Scan for the cell matching the given text and deliver its [x, y] coordinate at center. 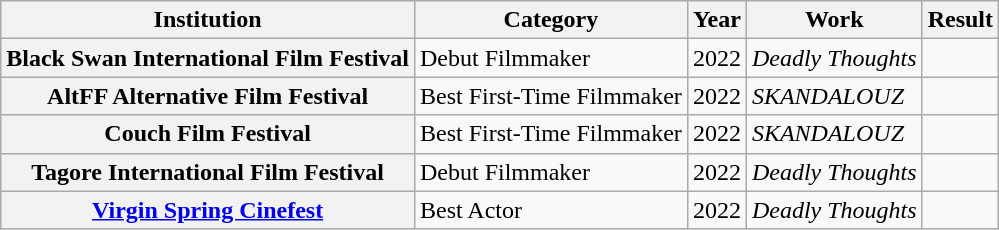
Work [834, 20]
AltFF Alternative Film Festival [208, 96]
Virgin Spring Cinefest [208, 210]
Year [716, 20]
Black Swan International Film Festival [208, 58]
Best Actor [550, 210]
Couch Film Festival [208, 134]
Category [550, 20]
Institution [208, 20]
Tagore International Film Festival [208, 172]
Result [960, 20]
